For the text-containing cell, return its midpoint in (X, Y) coordinate format. 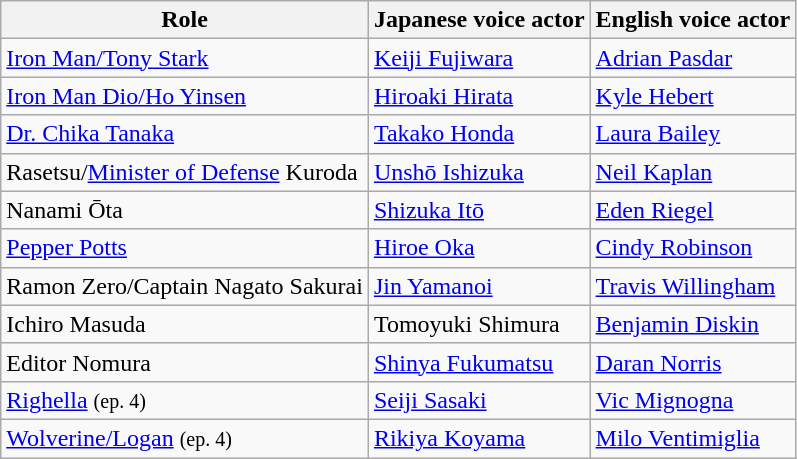
Jin Yamanoi (479, 286)
Eden Riegel (693, 210)
Shizuka Itō (479, 210)
Iron Man/Tony Stark (185, 58)
Adrian Pasdar (693, 58)
Editor Nomura (185, 362)
Hiroaki Hirata (479, 96)
Benjamin Diskin (693, 324)
Unshō Ishizuka (479, 172)
Vic Mignogna (693, 400)
Ramon Zero/Captain Nagato Sakurai (185, 286)
Shinya Fukumatsu (479, 362)
Seiji Sasaki (479, 400)
Nanami Ōta (185, 210)
Neil Kaplan (693, 172)
Kyle Hebert (693, 96)
Daran Norris (693, 362)
Rasetsu/Minister of Defense Kuroda (185, 172)
Milo Ventimiglia (693, 438)
Wolverine/Logan (ep. 4) (185, 438)
Hiroe Oka (479, 248)
Travis Willingham (693, 286)
English voice actor (693, 20)
Cindy Robinson (693, 248)
Role (185, 20)
Keiji Fujiwara (479, 58)
Ichiro Masuda (185, 324)
Takako Honda (479, 134)
Righella (ep. 4) (185, 400)
Rikiya Koyama (479, 438)
Iron Man Dio/Ho Yinsen (185, 96)
Laura Bailey (693, 134)
Pepper Potts (185, 248)
Dr. Chika Tanaka (185, 134)
Japanese voice actor (479, 20)
Tomoyuki Shimura (479, 324)
